Determine the (x, y) coordinate at the center of the cell enclosing the given text.  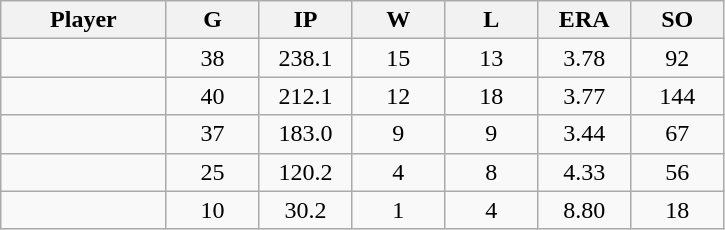
92 (678, 58)
8.80 (584, 210)
G (212, 20)
56 (678, 172)
12 (398, 96)
13 (492, 58)
L (492, 20)
144 (678, 96)
ERA (584, 20)
3.44 (584, 134)
W (398, 20)
IP (306, 20)
10 (212, 210)
40 (212, 96)
25 (212, 172)
38 (212, 58)
238.1 (306, 58)
67 (678, 134)
8 (492, 172)
183.0 (306, 134)
30.2 (306, 210)
120.2 (306, 172)
Player (84, 20)
SO (678, 20)
3.77 (584, 96)
15 (398, 58)
3.78 (584, 58)
37 (212, 134)
212.1 (306, 96)
4.33 (584, 172)
1 (398, 210)
